Search for the cell housing the specified text and yield its (X, Y) center coordinate. 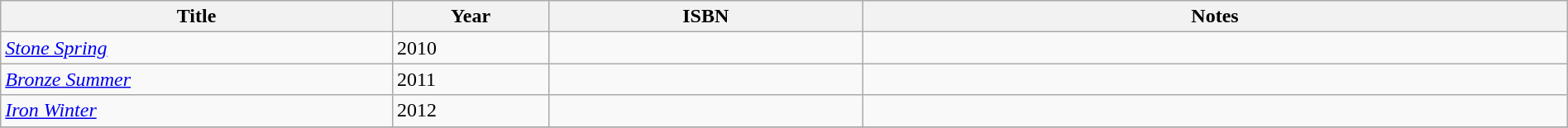
Bronze Summer (197, 79)
Title (197, 17)
Stone Spring (197, 48)
Notes (1216, 17)
Iron Winter (197, 111)
2012 (470, 111)
2010 (470, 48)
Year (470, 17)
ISBN (706, 17)
2011 (470, 79)
